Scan for the cell matching the given text and deliver its [x, y] coordinate at center. 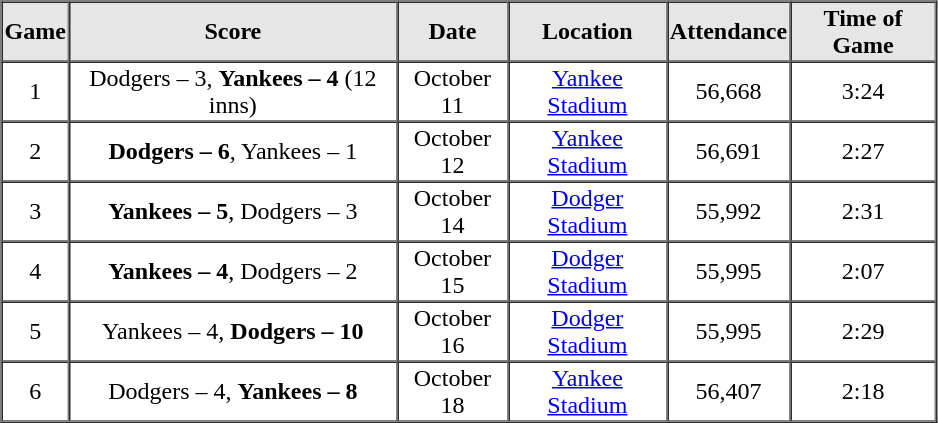
2 [36, 152]
Dodgers – 4, Yankees – 8 [233, 392]
6 [36, 392]
October 15 [452, 272]
2:29 [863, 332]
55,992 [728, 212]
2:07 [863, 272]
Dodgers – 3, Yankees – 4 (12 inns) [233, 92]
Yankees – 4, Dodgers – 2 [233, 272]
56,691 [728, 152]
Date [452, 32]
56,668 [728, 92]
2:27 [863, 152]
4 [36, 272]
56,407 [728, 392]
2:31 [863, 212]
October 18 [452, 392]
Score [233, 32]
Yankees – 5, Dodgers – 3 [233, 212]
3:24 [863, 92]
Time of Game [863, 32]
Location [588, 32]
October 16 [452, 332]
Game [36, 32]
October 14 [452, 212]
Attendance [728, 32]
5 [36, 332]
October 11 [452, 92]
Dodgers – 6, Yankees – 1 [233, 152]
1 [36, 92]
Yankees – 4, Dodgers – 10 [233, 332]
3 [36, 212]
2:18 [863, 392]
October 12 [452, 152]
